Detect which cell encompasses the target text, then output its (x, y) center coordinate. 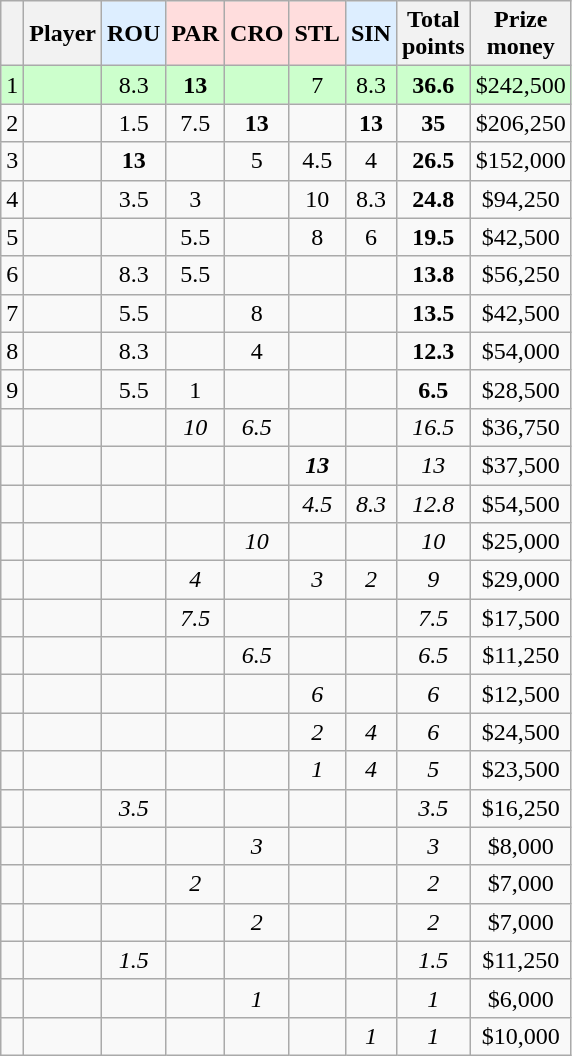
$10,000 (520, 1036)
13.5 (433, 313)
Player (63, 34)
$8,000 (520, 846)
$29,000 (520, 580)
$54,000 (520, 351)
$12,500 (520, 694)
$16,250 (520, 808)
13.8 (433, 275)
36.6 (433, 85)
$36,750 (520, 427)
CRO (257, 34)
$6,000 (520, 998)
16.5 (433, 427)
PAR (196, 34)
$23,500 (520, 770)
$94,250 (520, 199)
26.5 (433, 161)
$17,500 (520, 618)
19.5 (433, 237)
12.3 (433, 351)
Prizemoney (520, 34)
35 (433, 123)
$25,000 (520, 542)
$56,250 (520, 275)
$206,250 (520, 123)
$28,500 (520, 389)
12.8 (433, 503)
SIN (370, 34)
$242,500 (520, 85)
$54,500 (520, 503)
Totalpoints (433, 34)
STL (317, 34)
$37,500 (520, 465)
$152,000 (520, 161)
24.8 (433, 199)
ROU (134, 34)
$24,500 (520, 732)
